Return the [X, Y] coordinate for the center point of the cell that contains the specified text.  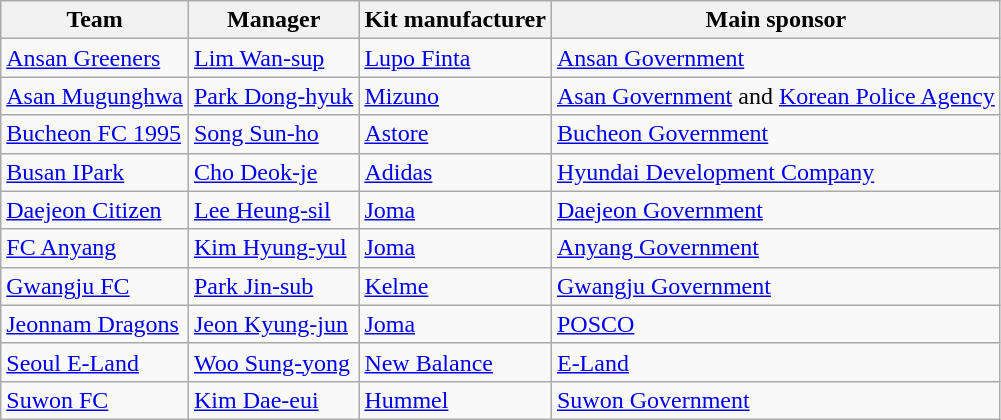
Cho Deok-je [273, 172]
Hummel [456, 400]
Hyundai Development Company [776, 172]
Ansan Greeners [95, 58]
Kim Dae-eui [273, 400]
Suwon Government [776, 400]
Asan Mugunghwa [95, 96]
Jeonnam Dragons [95, 324]
Astore [456, 134]
Daejeon Citizen [95, 210]
Lim Wan-sup [273, 58]
Mizuno [456, 96]
Daejeon Government [776, 210]
Kim Hyung-yul [273, 248]
Kelme [456, 286]
Adidas [456, 172]
Lee Heung-sil [273, 210]
Park Dong-hyuk [273, 96]
Jeon Kyung-jun [273, 324]
Manager [273, 20]
Asan Government and Korean Police Agency [776, 96]
Suwon FC [95, 400]
Woo Sung-yong [273, 362]
Bucheon FC 1995 [95, 134]
Ansan Government [776, 58]
Gwangju FC [95, 286]
Song Sun-ho [273, 134]
Bucheon Government [776, 134]
Seoul E-Land [95, 362]
Park Jin-sub [273, 286]
Busan IPark [95, 172]
Main sponsor [776, 20]
New Balance [456, 362]
POSCO [776, 324]
Anyang Government [776, 248]
Kit manufacturer [456, 20]
FC Anyang [95, 248]
E-Land [776, 362]
Team [95, 20]
Gwangju Government [776, 286]
Lupo Finta [456, 58]
